From the cell containing the given text, extract its center point as (x, y) coordinate. 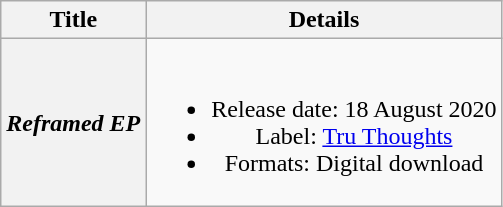
Reframed EP (74, 122)
Details (324, 20)
Release date: 18 August 2020Label: Tru ThoughtsFormats: Digital download (324, 122)
Title (74, 20)
